Pinpoint the cell where the given text exists, returning its [X, Y] midpoint coordinate. 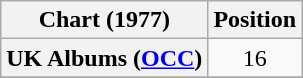
16 [255, 58]
Position [255, 20]
UK Albums (OCC) [104, 58]
Chart (1977) [104, 20]
